For the text-containing cell, return its midpoint in (X, Y) coordinate format. 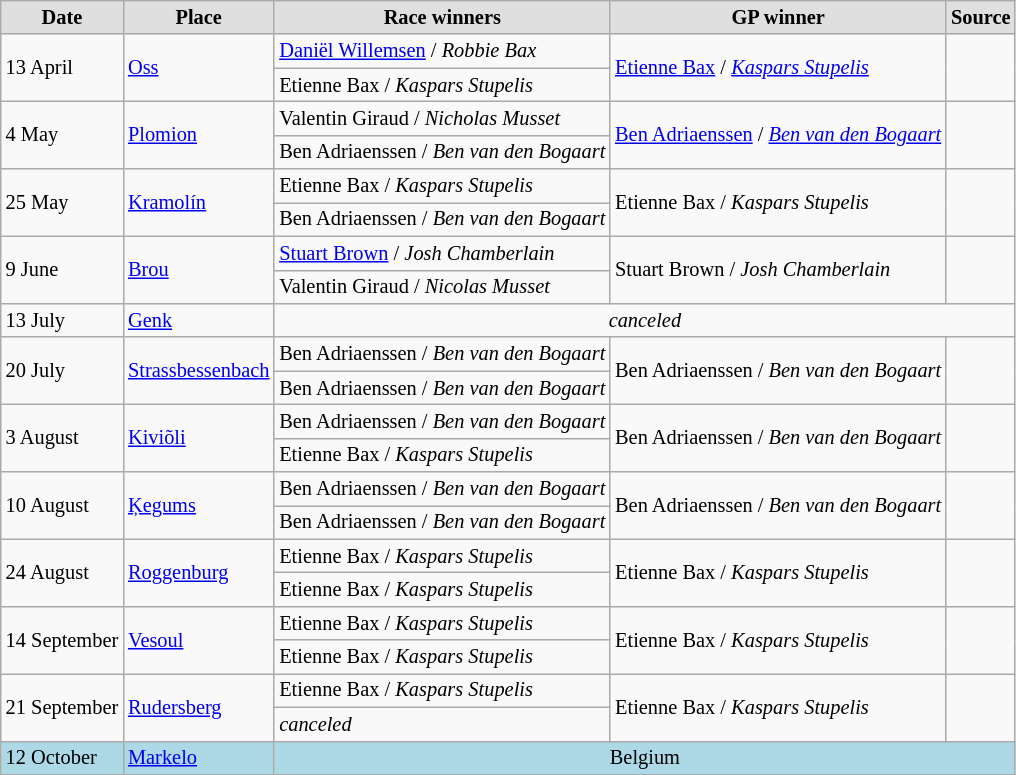
Belgium (644, 758)
21 September (62, 706)
Roggenburg (198, 572)
24 August (62, 572)
9 June (62, 270)
13 July (62, 320)
Valentin Giraud / Nicolas Musset (442, 287)
Brou (198, 270)
Daniël Willemsen / Robbie Bax (442, 51)
Date (62, 17)
Vesoul (198, 640)
Place (198, 17)
Strassbessenbach (198, 370)
14 September (62, 640)
Rudersberg (198, 706)
Kiviõli (198, 438)
Source (980, 17)
13 April (62, 68)
Valentin Giraud / Nicholas Musset (442, 118)
Ķegums (198, 506)
10 August (62, 506)
12 October (62, 758)
Oss (198, 68)
4 May (62, 134)
Race winners (442, 17)
Markelo (198, 758)
25 May (62, 202)
Kramolín (198, 202)
GP winner (778, 17)
Genk (198, 320)
Plomion (198, 134)
20 July (62, 370)
3 August (62, 438)
